For the text-containing cell, return its midpoint in [X, Y] coordinate format. 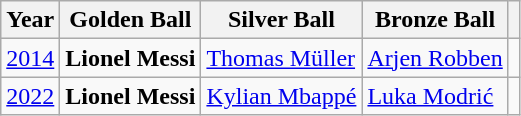
Kylian Mbappé [282, 96]
Silver Ball [282, 20]
2014 [30, 58]
Golden Ball [130, 20]
Year [30, 20]
Luka Modrić [435, 96]
Bronze Ball [435, 20]
Arjen Robben [435, 58]
Thomas Müller [282, 58]
2022 [30, 96]
